Find where the given text appears and provide that cell's center as (x, y) coordinate. 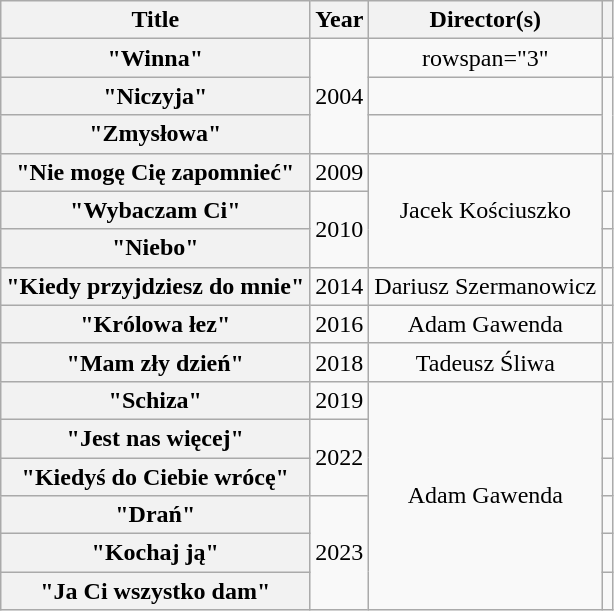
"Kochaj ją" (156, 553)
"Wybaczam Ci" (156, 210)
Jacek Kościuszko (486, 210)
2016 (340, 324)
2004 (340, 96)
"Mam zły dzień" (156, 362)
2023 (340, 553)
2019 (340, 400)
"Nie mogę Cię zapomnieć" (156, 172)
"Winna" (156, 58)
"Niczyja" (156, 96)
"Zmysłowa" (156, 134)
Tadeusz Śliwa (486, 362)
"Schiza" (156, 400)
rowspan="3" (486, 58)
Director(s) (486, 20)
"Kiedy przyjdziesz do mnie" (156, 286)
Dariusz Szermanowicz (486, 286)
"Jest nas więcej" (156, 438)
2009 (340, 172)
"Kiedyś do Ciebie wrócę" (156, 477)
"Królowa łez" (156, 324)
"Niebo" (156, 248)
2018 (340, 362)
2010 (340, 229)
Title (156, 20)
2022 (340, 457)
"Ja Ci wszystko dam" (156, 591)
"Drań" (156, 515)
2014 (340, 286)
Year (340, 20)
